Provide the [x, y] coordinate of the cell's center where the given text is located.  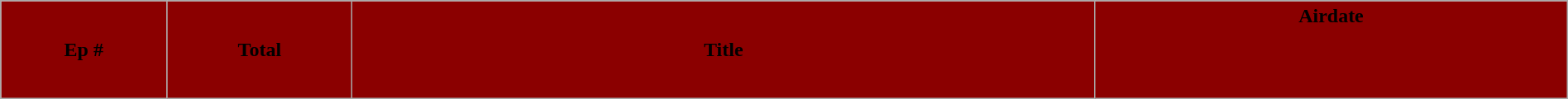
Total [260, 49]
Title [724, 49]
Ep # [84, 49]
Airdate [1331, 49]
